Provide the [x, y] coordinate of the cell's center where the given text is located.  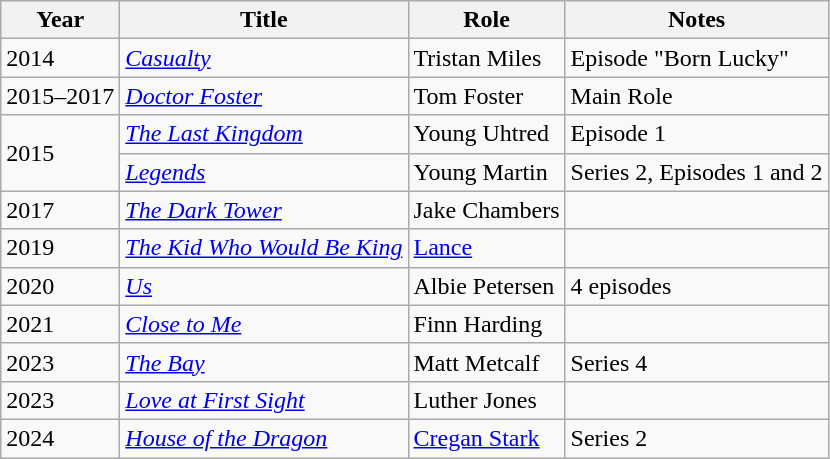
2021 [60, 324]
2019 [60, 248]
Series 2, Episodes 1 and 2 [696, 172]
4 episodes [696, 286]
Tom Foster [486, 96]
2014 [60, 58]
Title [264, 20]
2017 [60, 210]
The Last Kingdom [264, 134]
Lance [486, 248]
Episode 1 [696, 134]
Jake Chambers [486, 210]
Matt Metcalf [486, 362]
Cregan Stark [486, 438]
Doctor Foster [264, 96]
2024 [60, 438]
Year [60, 20]
The Bay [264, 362]
Young Martin [486, 172]
2015 [60, 153]
House of the Dragon [264, 438]
2020 [60, 286]
Main Role [696, 96]
The Dark Tower [264, 210]
The Kid Who Would Be King [264, 248]
Episode "Born Lucky" [696, 58]
Luther Jones [486, 400]
2015–2017 [60, 96]
Notes [696, 20]
Finn Harding [486, 324]
Close to Me [264, 324]
Series 2 [696, 438]
Love at First Sight [264, 400]
Tristan Miles [486, 58]
Legends [264, 172]
Us [264, 286]
Casualty [264, 58]
Role [486, 20]
Albie Petersen [486, 286]
Young Uhtred [486, 134]
Series 4 [696, 362]
